Identify which cell holds the provided text, then report its (X, Y) central coordinate. 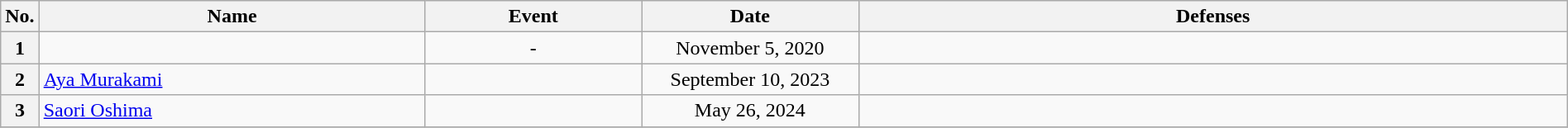
3 (20, 111)
- (533, 48)
Defenses (1212, 17)
Name (232, 17)
Event (533, 17)
Date (750, 17)
Aya Murakami (232, 79)
Saori Oshima (232, 111)
1 (20, 48)
No. (20, 17)
May 26, 2024 (750, 111)
November 5, 2020 (750, 48)
2 (20, 79)
September 10, 2023 (750, 79)
